Return the (x, y) coordinate for the center point of the cell that contains the specified text.  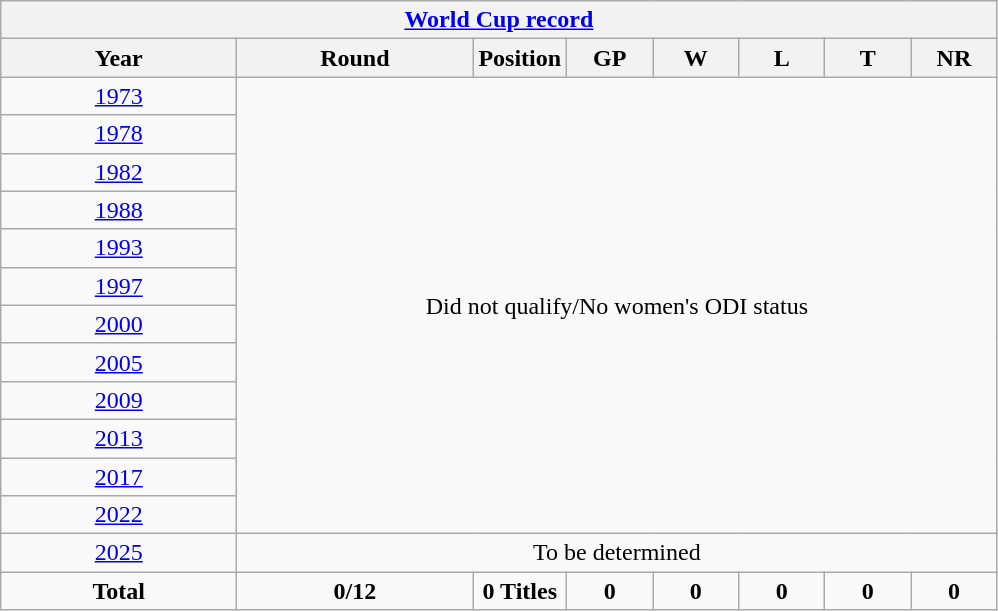
1978 (119, 134)
2017 (119, 477)
T (868, 58)
World Cup record (499, 20)
1988 (119, 210)
0/12 (355, 591)
NR (954, 58)
Year (119, 58)
1973 (119, 96)
2022 (119, 515)
GP (610, 58)
L (782, 58)
1993 (119, 248)
2009 (119, 400)
Round (355, 58)
W (696, 58)
To be determined (617, 553)
2025 (119, 553)
1982 (119, 172)
0 Titles (520, 591)
2000 (119, 324)
Position (520, 58)
1997 (119, 286)
Total (119, 591)
Did not qualify/No women's ODI status (617, 306)
2013 (119, 438)
2005 (119, 362)
